Search for the cell housing the specified text and yield its [x, y] center coordinate. 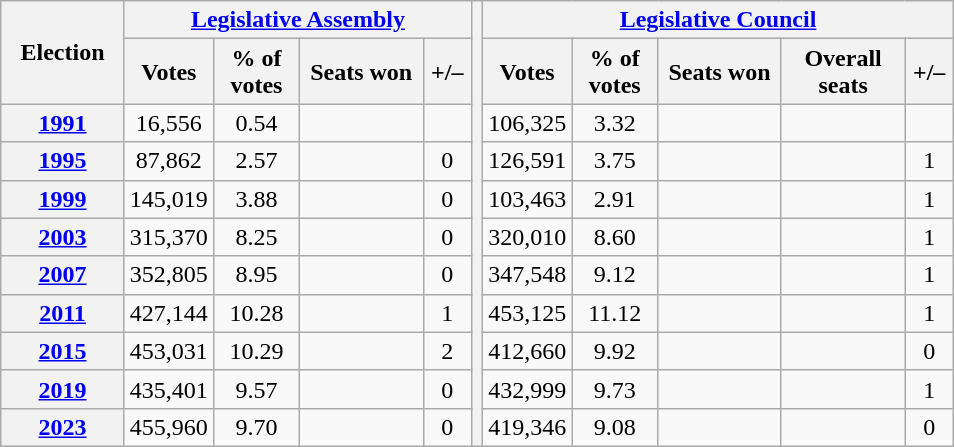
103,463 [528, 199]
126,591 [528, 161]
0.54 [256, 123]
320,010 [528, 237]
Overall seats [843, 72]
2.91 [615, 199]
427,144 [168, 313]
412,660 [528, 351]
10.29 [256, 351]
435,401 [168, 389]
453,031 [168, 351]
16,556 [168, 123]
9.12 [615, 275]
10.28 [256, 313]
145,019 [168, 199]
2 [448, 351]
9.92 [615, 351]
Legislative Assembly [298, 20]
419,346 [528, 427]
9.70 [256, 427]
106,325 [528, 123]
2023 [63, 427]
11.12 [615, 313]
3.88 [256, 199]
315,370 [168, 237]
87,862 [168, 161]
453,125 [528, 313]
455,960 [168, 427]
2003 [63, 237]
8.60 [615, 237]
1995 [63, 161]
1991 [63, 123]
2015 [63, 351]
Election [63, 52]
432,999 [528, 389]
9.57 [256, 389]
8.25 [256, 237]
2.57 [256, 161]
2007 [63, 275]
2011 [63, 313]
9.73 [615, 389]
2019 [63, 389]
3.32 [615, 123]
347,548 [528, 275]
1999 [63, 199]
9.08 [615, 427]
3.75 [615, 161]
Legislative Council [718, 20]
352,805 [168, 275]
8.95 [256, 275]
